Search for the cell housing the specified text and yield its (X, Y) center coordinate. 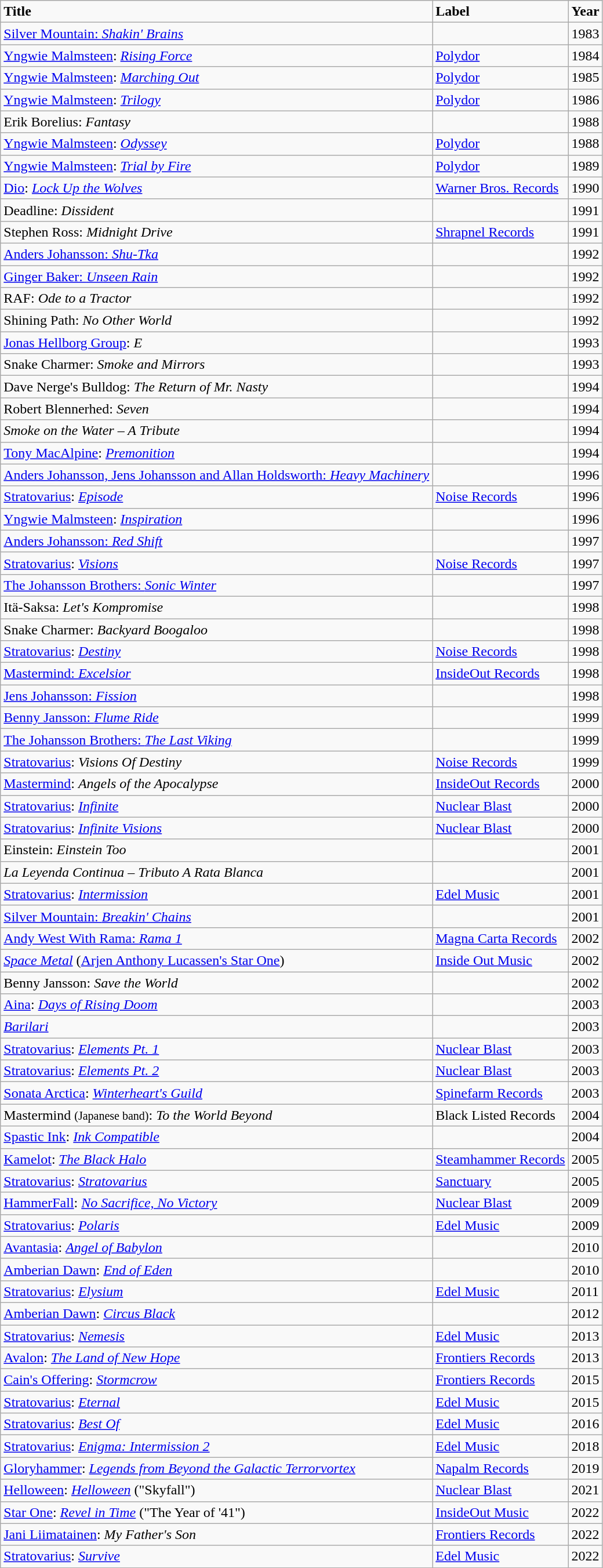
Helloween: Helloween ("Skyfall") (217, 1490)
Stratovarius: Eternal (217, 1402)
Stratovarius: Nemesis (217, 1335)
Smoke on the Water – A Tribute (217, 431)
1990 (586, 188)
Itä-Saksa: Let's Kompromise (217, 607)
Stratovarius: Survive (217, 1556)
Yngwie Malmsteen: Rising Force (217, 56)
Yngwie Malmsteen: Trial by Fire (217, 166)
Year (586, 12)
Mastermind: Angels of the Apocalypse (217, 784)
Napalm Records (500, 1468)
1984 (586, 56)
Stratovarius: Elements Pt. 1 (217, 1049)
Anders Johansson: Shu-Tka (217, 254)
Tony MacAlpine: Premonition (217, 453)
Black Listed Records (500, 1115)
Magna Carta Records (500, 938)
Cain's Offering: Stormcrow (217, 1380)
Stratovarius: Stratovarius (217, 1181)
Anders Johansson, Jens Johansson and Allan Holdsworth: Heavy Machinery (217, 475)
Sanctuary (500, 1181)
Jani Liimatainen: My Father's Son (217, 1534)
Stratovarius: Elysium (217, 1291)
Jens Johansson: Fission (217, 696)
InsideOut Music (500, 1512)
Stratovarius: Best Of (217, 1424)
Shining Path: No Other World (217, 321)
Steamhammer Records (500, 1159)
2018 (586, 1446)
Kamelot: The Black Halo (217, 1159)
Spastic Ink: Ink Compatible (217, 1137)
Avantasia: Angel of Babylon (217, 1247)
Ginger Baker: Unseen Rain (217, 277)
1986 (586, 100)
1989 (586, 166)
Gloryhammer: Legends from Beyond the Galactic Terrorvortex (217, 1468)
La Leyenda Continua – Tributo A Rata Blanca (217, 872)
Andy West With Rama: Rama 1 (217, 938)
Sonata Arctica: Winterheart's Guild (217, 1093)
Stratovarius: Enigma: Intermission 2 (217, 1446)
Einstein: Einstein Too (217, 850)
Stratovarius: Episode (217, 497)
Stratovarius: Polaris (217, 1225)
Dave Nerge's Bulldog: The Return of Mr. Nasty (217, 387)
Title (217, 12)
Benny Jansson: Save the World (217, 983)
Deadline: Dissident (217, 210)
Warner Bros. Records (500, 188)
The Johansson Brothers: Sonic Winter (217, 585)
Mastermind (Japanese band): To the World Beyond (217, 1115)
Space Metal (Arjen Anthony Lucassen's Star One) (217, 960)
Stratovarius: Visions Of Destiny (217, 762)
Inside Out Music (500, 960)
RAF: Ode to a Tractor (217, 299)
Label (500, 12)
Jonas Hellborg Group: E (217, 343)
Stratovarius: Infinite (217, 806)
1985 (586, 78)
The Johansson Brothers: The Last Viking (217, 740)
HammerFall: No Sacrifice, No Victory (217, 1203)
Snake Charmer: Backyard Boogaloo (217, 629)
Robert Blennerhed: Seven (217, 409)
2021 (586, 1490)
Stratovarius: Destiny (217, 652)
2012 (586, 1313)
Star One: Revel in Time ("The Year of '41") (217, 1512)
Stratovarius: Visions (217, 563)
Benny Jansson: Flume Ride (217, 718)
Stratovarius: Intermission (217, 894)
Stephen Ross: Midnight Drive (217, 232)
Shrapnel Records (500, 232)
Avalon: The Land of New Hope (217, 1358)
Erik Borelius: Fantasy (217, 122)
Yngwie Malmsteen: Marching Out (217, 78)
Silver Mountain: Shakin' Brains (217, 34)
Dio: Lock Up the Wolves (217, 188)
Yngwie Malmsteen: Odyssey (217, 144)
Silver Mountain: Breakin' Chains (217, 916)
Mastermind: Excelsior (217, 674)
Amberian Dawn: Circus Black (217, 1313)
Amberian Dawn: End of Eden (217, 1269)
2016 (586, 1424)
Yngwie Malmsteen: Trilogy (217, 100)
2011 (586, 1291)
Stratovarius: Infinite Visions (217, 828)
1983 (586, 34)
Stratovarius: Elements Pt. 2 (217, 1071)
Snake Charmer: Smoke and Mirrors (217, 365)
Barilari (217, 1027)
2019 (586, 1468)
Spinefarm Records (500, 1093)
Anders Johansson: Red Shift (217, 541)
Yngwie Malmsteen: Inspiration (217, 519)
Aina: Days of Rising Doom (217, 1005)
